Determine the [x, y] coordinate at the center of the cell enclosing the given text.  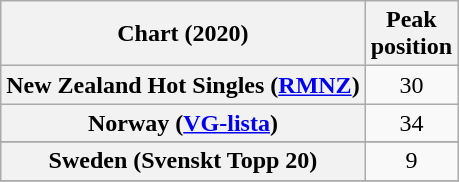
Peakposition [411, 34]
Chart (2020) [183, 34]
Norway (VG-lista) [183, 123]
New Zealand Hot Singles (RMNZ) [183, 85]
Sweden (Svenskt Topp 20) [183, 161]
9 [411, 161]
30 [411, 85]
34 [411, 123]
